Identify which cell holds the provided text, then report its [X, Y] central coordinate. 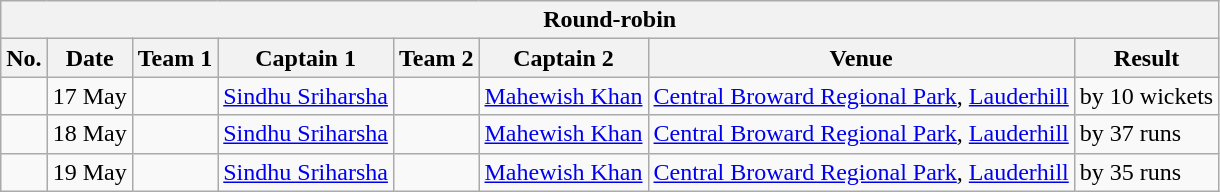
18 May [90, 134]
19 May [90, 172]
Venue [861, 58]
by 35 runs [1146, 172]
by 37 runs [1146, 134]
Date [90, 58]
Team 2 [436, 58]
Captain 2 [564, 58]
Captain 1 [306, 58]
Team 1 [175, 58]
Result [1146, 58]
Round-robin [610, 20]
17 May [90, 96]
by 10 wickets [1146, 96]
No. [24, 58]
